Return the [x, y] coordinate for the center point of the cell that contains the specified text.  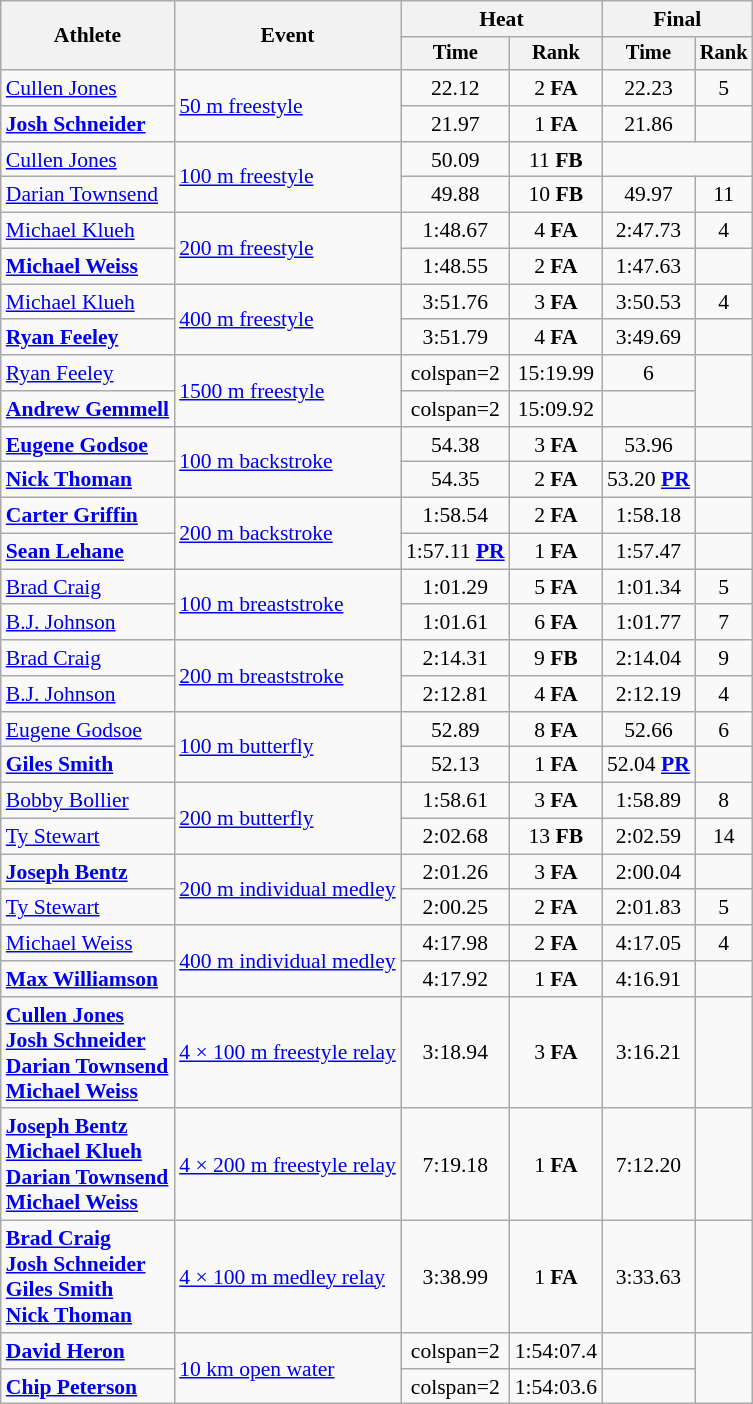
400 m freestyle [288, 320]
Final [677, 19]
200 m freestyle [288, 248]
Josh Schneider [88, 124]
7:12.20 [648, 1165]
11 [724, 195]
53.96 [648, 445]
1500 m freestyle [288, 390]
100 m butterfly [288, 748]
10 km open water [288, 1368]
1:01.61 [456, 623]
200 m backstroke [288, 534]
2:14.04 [648, 658]
15:19.99 [556, 373]
Max Williamson [88, 979]
Sean Lehane [88, 552]
4 × 100 m medley relay [288, 1277]
3:33.63 [648, 1277]
Joseph BentzMichael KluehDarian TownsendMichael Weiss [88, 1165]
1:58.89 [648, 801]
6 FA [556, 623]
Darian Townsend [88, 195]
2:47.73 [648, 231]
2:14.31 [456, 658]
200 m breaststroke [288, 676]
3:51.76 [456, 302]
52.66 [648, 730]
Brad CraigJosh SchneiderGiles SmithNick Thoman [88, 1277]
400 m individual medley [288, 960]
14 [724, 837]
Bobby Bollier [88, 801]
Carter Griffin [88, 516]
2:01.26 [456, 872]
1:01.29 [456, 587]
52.04 PR [648, 765]
8 FA [556, 730]
50 m freestyle [288, 106]
100 m backstroke [288, 462]
Andrew Gemmell [88, 409]
David Heron [88, 1351]
Joseph Bentz [88, 872]
4:17.98 [456, 943]
200 m individual medley [288, 890]
Giles Smith [88, 765]
11 FB [556, 160]
4 × 200 m freestyle relay [288, 1165]
3:16.21 [648, 1053]
49.97 [648, 195]
Athlete [88, 36]
Cullen JonesJosh SchneiderDarian TownsendMichael Weiss [88, 1053]
7:19.18 [456, 1165]
100 m breaststroke [288, 604]
1:01.77 [648, 623]
1:47.63 [648, 267]
9 [724, 658]
2:02.68 [456, 837]
3:18.94 [456, 1053]
50.09 [456, 160]
9 FB [556, 658]
2:02.59 [648, 837]
4 × 100 m freestyle relay [288, 1053]
22.12 [456, 88]
2:00.04 [648, 872]
2:00.25 [456, 908]
1:01.34 [648, 587]
52.13 [456, 765]
13 FB [556, 837]
3:38.99 [456, 1277]
53.20 PR [648, 480]
21.97 [456, 124]
Nick Thoman [88, 480]
2:12.81 [456, 694]
2:12.19 [648, 694]
Heat [502, 19]
21.86 [648, 124]
1:57.47 [648, 552]
2:01.83 [648, 908]
1:48.55 [456, 267]
49.88 [456, 195]
15:09.92 [556, 409]
1:58.54 [456, 516]
54.38 [456, 445]
3:50.53 [648, 302]
7 [724, 623]
3:51.79 [456, 338]
22.23 [648, 88]
54.35 [456, 480]
10 FB [556, 195]
5 FA [556, 587]
1:58.18 [648, 516]
4:16.91 [648, 979]
4:17.05 [648, 943]
3:49.69 [648, 338]
200 m butterfly [288, 818]
100 m freestyle [288, 178]
Event [288, 36]
52.89 [456, 730]
1:54:07.4 [556, 1351]
4:17.92 [456, 979]
8 [724, 801]
1:48.67 [456, 231]
1:58.61 [456, 801]
1:57.11 PR [456, 552]
